Provide the [X, Y] coordinate of the cell's center where the given text is located.  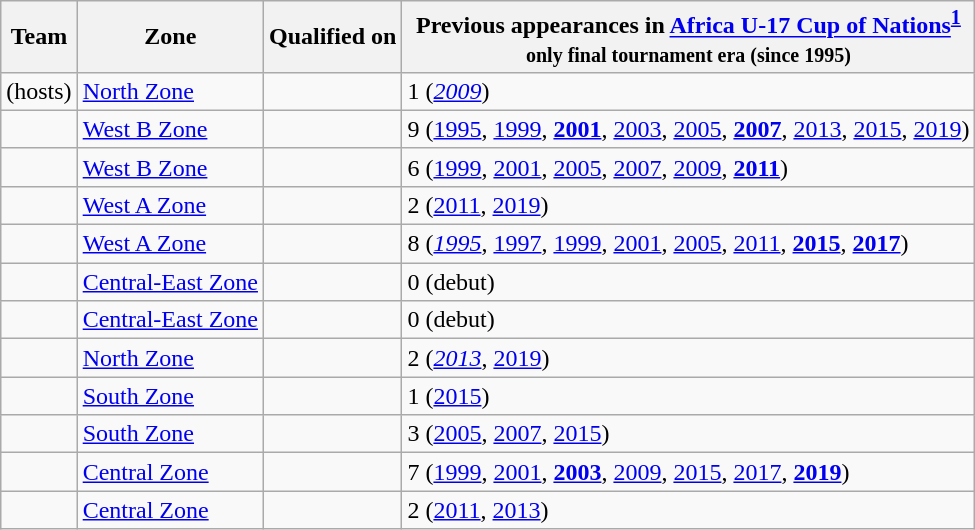
6 (1999, 2001, 2005, 2007, 2009, 2011) [688, 167]
3 (2005, 2007, 2015) [688, 434]
9 (1995, 1999, 2001, 2003, 2005, 2007, 2013, 2015, 2019) [688, 129]
1 (2015) [688, 396]
2 (2011, 2019) [688, 205]
7 (1999, 2001, 2003, 2009, 2015, 2017, 2019) [688, 472]
2 (2013, 2019) [688, 358]
Qualified on [332, 37]
Zone [170, 37]
2 (2011, 2013) [688, 510]
8 (1995, 1997, 1999, 2001, 2005, 2011, 2015, 2017) [688, 244]
1 (2009) [688, 91]
Team [39, 37]
Previous appearances in Africa U-17 Cup of Nations1only final tournament era (since 1995) [688, 37]
(hosts) [39, 91]
